Detect which cell encompasses the target text, then output its (X, Y) center coordinate. 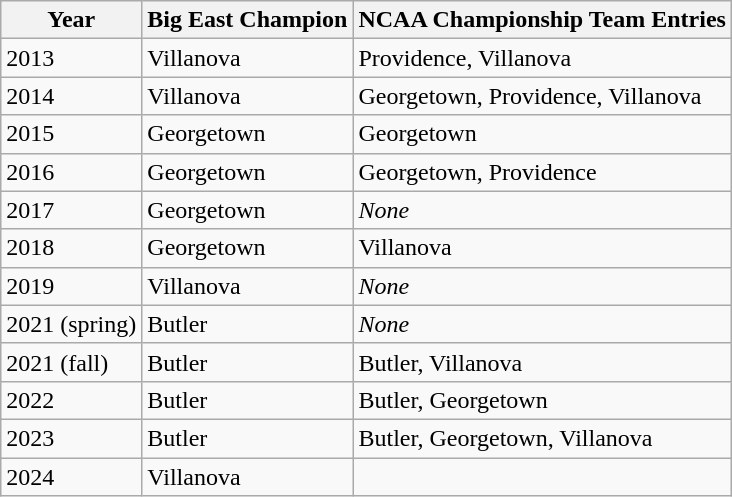
Butler, Villanova (542, 362)
2024 (72, 477)
Providence, Villanova (542, 58)
2021 (fall) (72, 362)
2021 (spring) (72, 324)
Georgetown, Providence (542, 172)
2017 (72, 210)
2018 (72, 248)
NCAA Championship Team Entries (542, 20)
2019 (72, 286)
2015 (72, 134)
2013 (72, 58)
Georgetown, Providence, Villanova (542, 96)
2016 (72, 172)
Butler, Georgetown (542, 400)
2014 (72, 96)
2022 (72, 400)
2023 (72, 438)
Year (72, 20)
Big East Champion (248, 20)
Butler, Georgetown, Villanova (542, 438)
